Pinpoint the cell where the given text exists, returning its [x, y] midpoint coordinate. 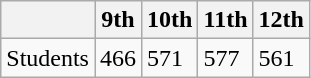
466 [118, 58]
9th [118, 20]
561 [281, 58]
10th [170, 20]
571 [170, 58]
Students [48, 58]
577 [226, 58]
12th [281, 20]
11th [226, 20]
